Return the [X, Y] coordinate for the center point of the cell that contains the specified text.  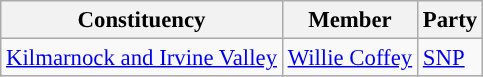
SNP [450, 58]
Willie Coffey [350, 58]
Member [350, 20]
Kilmarnock and Irvine Valley [142, 58]
Party [450, 20]
Constituency [142, 20]
